Return the (X, Y) coordinate for the center point of the cell that contains the specified text.  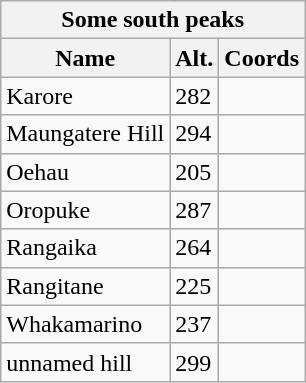
287 (194, 210)
Oehau (86, 172)
225 (194, 286)
Name (86, 58)
282 (194, 96)
Rangitane (86, 286)
Whakamarino (86, 324)
Coords (262, 58)
294 (194, 134)
Alt. (194, 58)
205 (194, 172)
Maungatere Hill (86, 134)
264 (194, 248)
unnamed hill (86, 362)
Some south peaks (153, 20)
237 (194, 324)
Karore (86, 96)
Oropuke (86, 210)
Rangaika (86, 248)
299 (194, 362)
